Detect which cell encompasses the target text, then output its [x, y] center coordinate. 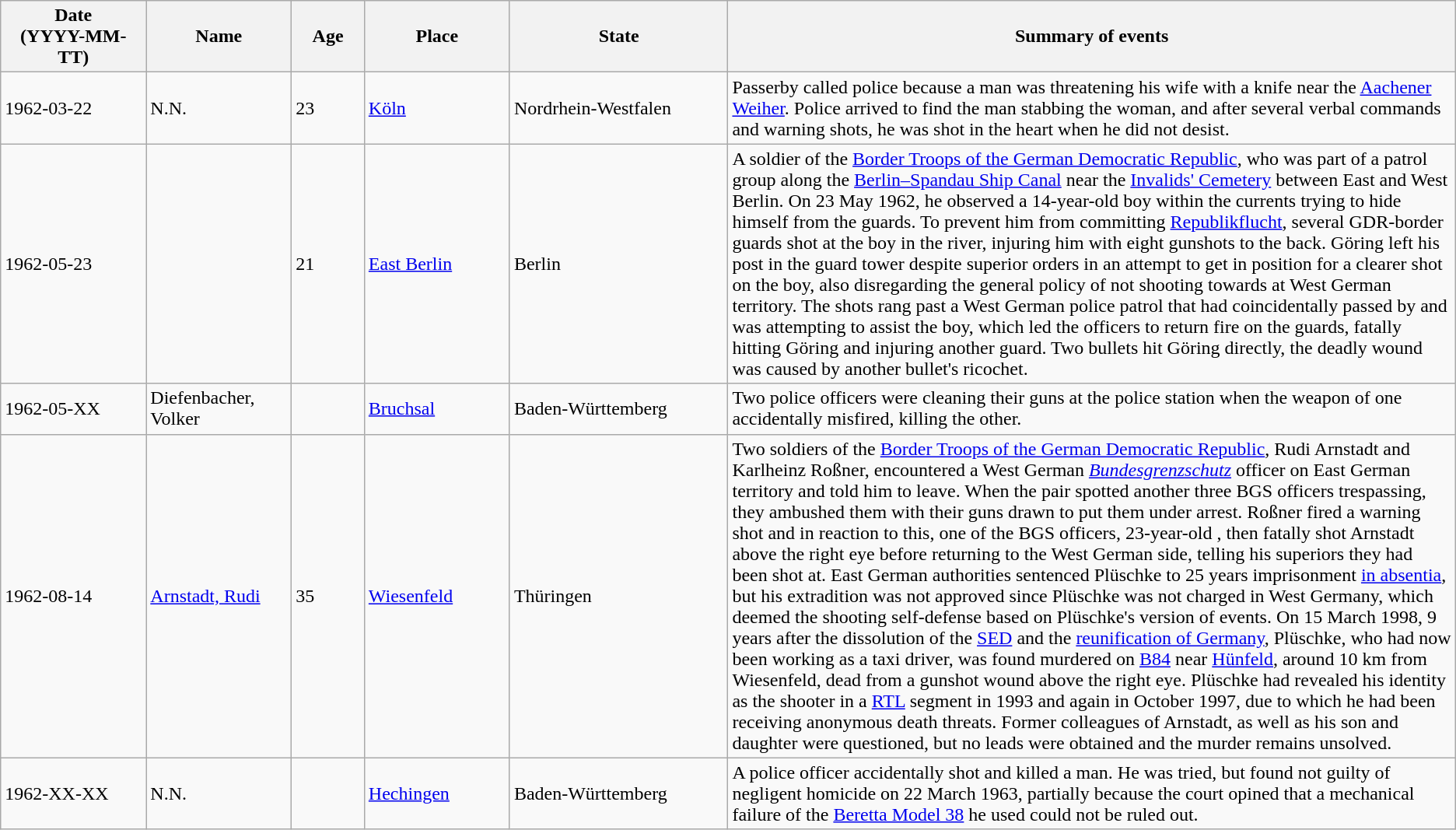
State [619, 37]
Name [219, 37]
Köln [437, 108]
Nordrhein-Westfalen [619, 108]
Two police officers were cleaning their guns at the police station when the weapon of one accidentally misfired, killing the other. [1092, 409]
1962-05-23 [73, 264]
23 [328, 108]
1962-03-22 [73, 108]
Age [328, 37]
East Berlin [437, 264]
1962-08-14 [73, 596]
Summary of events [1092, 37]
21 [328, 264]
Date(YYYY-MM-TT) [73, 37]
Wiesenfeld [437, 596]
Arnstadt, Rudi [219, 596]
Berlin [619, 264]
Hechingen [437, 793]
35 [328, 596]
Bruchsal [437, 409]
1962-05-XX [73, 409]
Place [437, 37]
Thüringen [619, 596]
Diefenbacher, Volker [219, 409]
1962-XX-XX [73, 793]
